Output the [X, Y] coordinate of the center of the cell containing the given text.  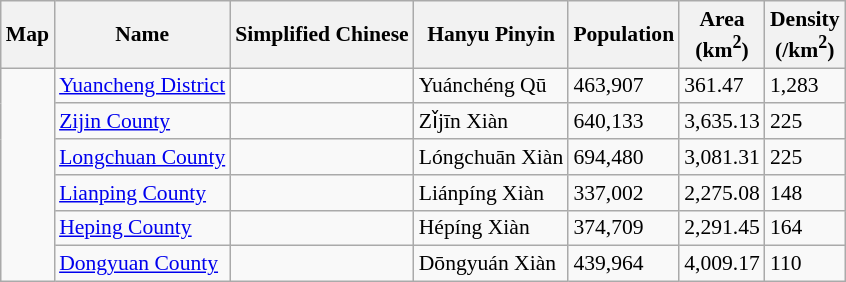
374,709 [624, 228]
2,291.45 [722, 228]
Zijin County [142, 122]
3,635.13 [722, 122]
4,009.17 [722, 264]
110 [805, 264]
640,133 [624, 122]
Yuancheng District [142, 86]
Name [142, 34]
Zǐjīn Xiàn [492, 122]
Map [28, 34]
Dongyuan County [142, 264]
Lóngchuān Xiàn [492, 157]
Longchuan County [142, 157]
439,964 [624, 264]
Hépíng Xiàn [492, 228]
1,283 [805, 86]
Liánpíng Xiàn [492, 193]
Heping County [142, 228]
Density(/km2) [805, 34]
463,907 [624, 86]
Population [624, 34]
337,002 [624, 193]
Dōngyuán Xiàn [492, 264]
694,480 [624, 157]
3,081.31 [722, 157]
Yuánchéng Qū [492, 86]
148 [805, 193]
Hanyu Pinyin [492, 34]
361.47 [722, 86]
2,275.08 [722, 193]
164 [805, 228]
Simplified Chinese [322, 34]
Lianping County [142, 193]
Area(km2) [722, 34]
